Return the (X, Y) coordinate for the center point of the cell that contains the specified text.  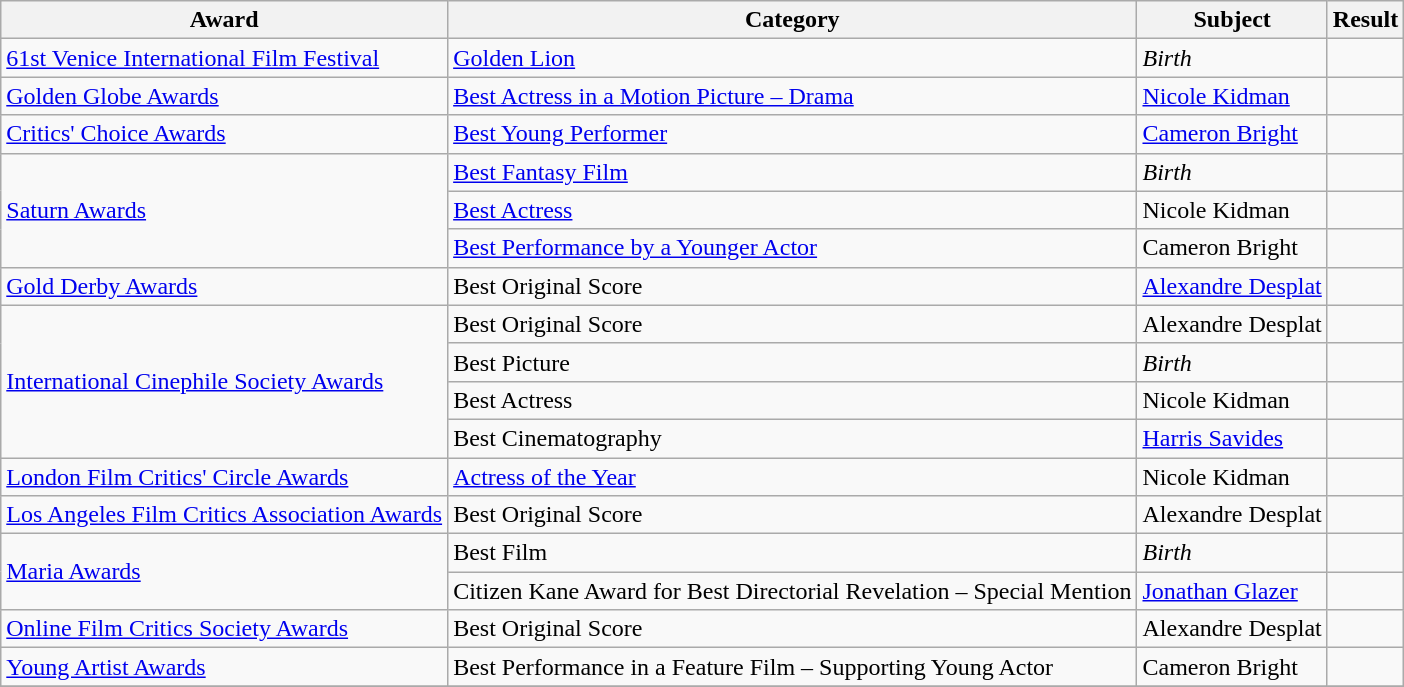
Gold Derby Awards (224, 286)
Best Picture (792, 362)
Jonathan Glazer (1232, 591)
Los Angeles Film Critics Association Awards (224, 515)
Maria Awards (224, 572)
Citizen Kane Award for Best Directorial Revelation – Special Mention (792, 591)
Best Performance by a Younger Actor (792, 248)
Best Film (792, 553)
Golden Globe Awards (224, 96)
London Film Critics' Circle Awards (224, 477)
Saturn Awards (224, 210)
Award (224, 20)
Young Artist Awards (224, 667)
International Cinephile Society Awards (224, 381)
61st Venice International Film Festival (224, 58)
Best Actress in a Motion Picture – Drama (792, 96)
Result (1365, 20)
Category (792, 20)
Best Cinematography (792, 438)
Actress of the Year (792, 477)
Golden Lion (792, 58)
Best Fantasy Film (792, 172)
Subject (1232, 20)
Best Performance in a Feature Film – Supporting Young Actor (792, 667)
Critics' Choice Awards (224, 134)
Harris Savides (1232, 438)
Online Film Critics Society Awards (224, 629)
Best Young Performer (792, 134)
